Provide the [x, y] coordinate of the cell's center where the given text is located.  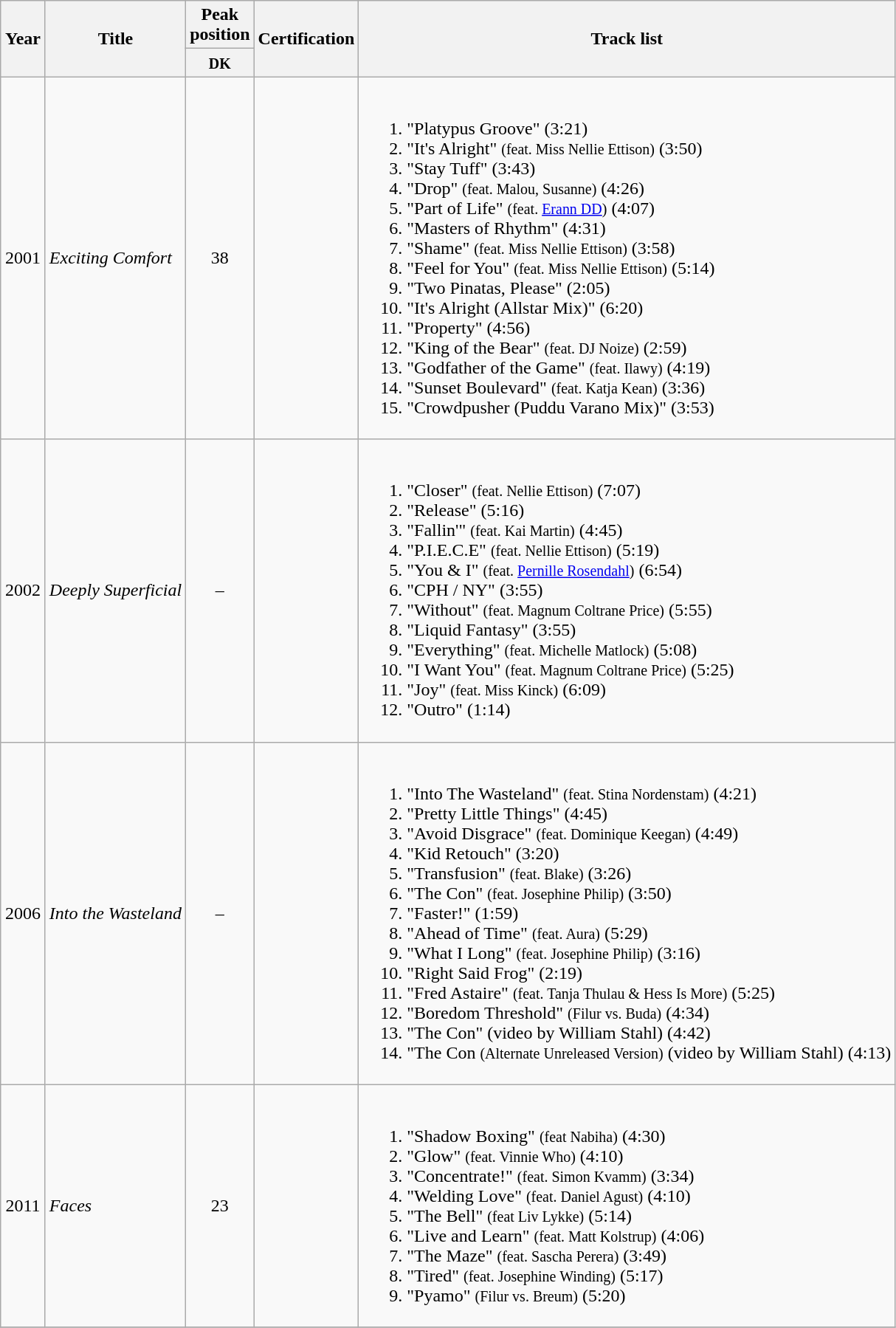
2001 [24, 258]
2011 [24, 1206]
Track list [627, 38]
Into the Wasteland [115, 913]
2006 [24, 913]
Title [115, 38]
2002 [24, 591]
Year [24, 38]
Deeply Superficial [115, 591]
Exciting Comfort [115, 258]
Peak position [220, 25]
23 [220, 1206]
DK [220, 63]
Certification [306, 38]
Faces [115, 1206]
38 [220, 258]
